Identify which cell holds the provided text, then report its (x, y) central coordinate. 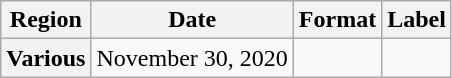
Various (46, 58)
Label (417, 20)
Format (337, 20)
Date (192, 20)
November 30, 2020 (192, 58)
Region (46, 20)
